Identify which cell holds the provided text, then report its (X, Y) central coordinate. 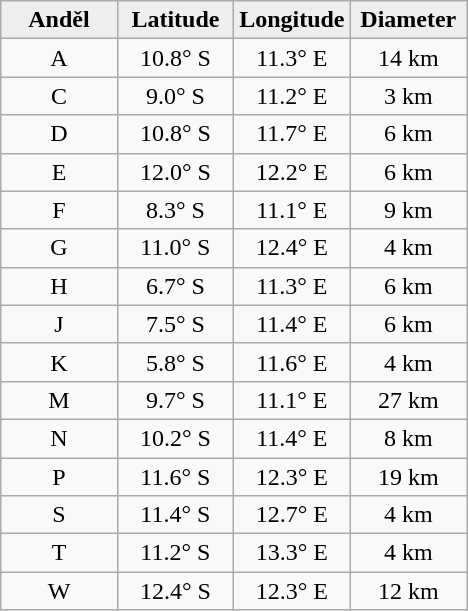
Latitude (175, 20)
11.4° S (175, 515)
12 km (408, 591)
J (59, 324)
E (59, 172)
3 km (408, 96)
9.7° S (175, 400)
P (59, 477)
M (59, 400)
Anděl (59, 20)
5.8° S (175, 362)
9.0° S (175, 96)
13.3° E (292, 553)
H (59, 286)
F (59, 210)
27 km (408, 400)
11.6° S (175, 477)
11.0° S (175, 248)
12.0° S (175, 172)
W (59, 591)
8 km (408, 438)
G (59, 248)
12.7° E (292, 515)
C (59, 96)
6.7° S (175, 286)
10.2° S (175, 438)
12.4° E (292, 248)
Diameter (408, 20)
8.3° S (175, 210)
9 km (408, 210)
S (59, 515)
7.5° S (175, 324)
T (59, 553)
12.4° S (175, 591)
19 km (408, 477)
11.6° E (292, 362)
11.7° E (292, 134)
K (59, 362)
N (59, 438)
D (59, 134)
A (59, 58)
Longitude (292, 20)
11.2° S (175, 553)
14 km (408, 58)
12.2° E (292, 172)
11.2° E (292, 96)
